Pinpoint the cell where the given text exists, returning its [x, y] midpoint coordinate. 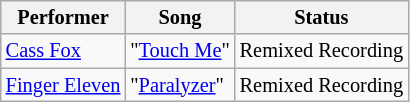
Finger Eleven [64, 85]
Status [322, 17]
Cass Fox [64, 51]
"Paralyzer" [180, 85]
Performer [64, 17]
"Touch Me" [180, 51]
Song [180, 17]
